Output the (x, y) coordinate of the center of the cell containing the given text.  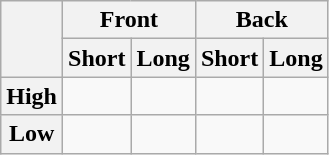
High (32, 96)
Front (130, 20)
Low (32, 134)
Back (262, 20)
